Return the (X, Y) coordinate for the center point of the cell that contains the specified text.  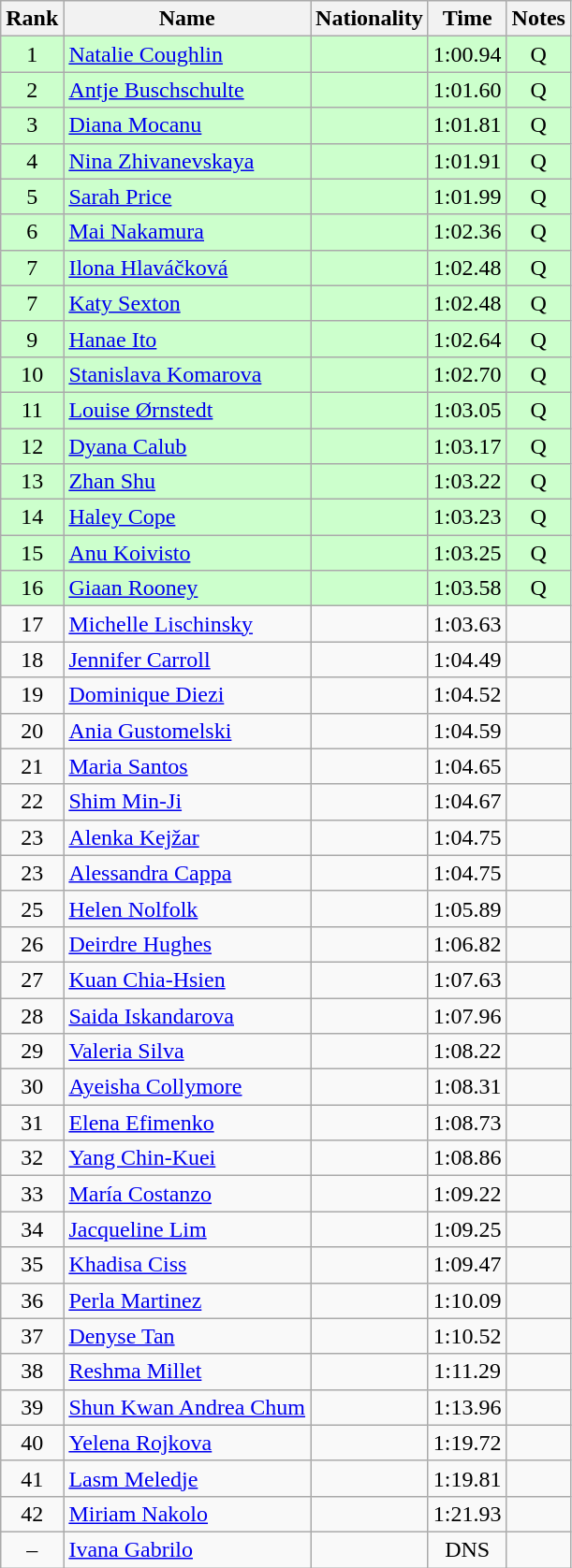
36 (32, 1300)
30 (32, 1087)
1:10.52 (467, 1336)
1:01.81 (467, 125)
2 (32, 90)
1:04.65 (467, 766)
Kuan Chia-Hsien (187, 980)
1:09.47 (467, 1265)
35 (32, 1265)
Helen Nolfolk (187, 908)
Ayeisha Collymore (187, 1087)
1:03.23 (467, 517)
32 (32, 1158)
1:02.36 (467, 232)
– (32, 1549)
Louise Ørnstedt (187, 410)
Denyse Tan (187, 1336)
13 (32, 482)
Rank (32, 19)
Natalie Coughlin (187, 54)
Miriam Nakolo (187, 1514)
Haley Cope (187, 517)
Lasm Meledje (187, 1478)
Alenka Kejžar (187, 837)
1:04.49 (467, 660)
Ilona Hlaváčková (187, 268)
1:09.22 (467, 1194)
1:03.05 (467, 410)
Saida Iskandarova (187, 1015)
1:07.96 (467, 1015)
1:08.73 (467, 1123)
38 (32, 1372)
Valeria Silva (187, 1052)
Alessandra Cappa (187, 873)
37 (32, 1336)
19 (32, 695)
Dominique Diezi (187, 695)
1:09.25 (467, 1229)
Jacqueline Lim (187, 1229)
4 (32, 161)
41 (32, 1478)
15 (32, 553)
Deirdre Hughes (187, 944)
1:04.52 (467, 695)
Shim Min-Ji (187, 802)
21 (32, 766)
28 (32, 1015)
Diana Mocanu (187, 125)
Zhan Shu (187, 482)
1:13.96 (467, 1407)
Maria Santos (187, 766)
Perla Martinez (187, 1300)
5 (32, 196)
1:05.89 (467, 908)
33 (32, 1194)
1:03.25 (467, 553)
27 (32, 980)
1 (32, 54)
María Costanzo (187, 1194)
Anu Koivisto (187, 553)
Jennifer Carroll (187, 660)
1:04.67 (467, 802)
Ania Gustomelski (187, 731)
26 (32, 944)
20 (32, 731)
1:03.17 (467, 446)
Hanae Ito (187, 339)
Katy Sexton (187, 303)
1:02.70 (467, 374)
39 (32, 1407)
25 (32, 908)
Sarah Price (187, 196)
1:06.82 (467, 944)
Ivana Gabrilo (187, 1549)
Yang Chin-Kuei (187, 1158)
42 (32, 1514)
1:02.64 (467, 339)
14 (32, 517)
40 (32, 1443)
Notes (538, 19)
Yelena Rojkova (187, 1443)
Antje Buschschulte (187, 90)
1:19.72 (467, 1443)
Nationality (370, 19)
Michelle Lischinsky (187, 624)
DNS (467, 1549)
Reshma Millet (187, 1372)
17 (32, 624)
16 (32, 588)
1:03.22 (467, 482)
34 (32, 1229)
1:08.86 (467, 1158)
1:03.58 (467, 588)
31 (32, 1123)
Elena Efimenko (187, 1123)
9 (32, 339)
1:03.63 (467, 624)
22 (32, 802)
Khadisa Ciss (187, 1265)
11 (32, 410)
1:11.29 (467, 1372)
Shun Kwan Andrea Chum (187, 1407)
1:00.94 (467, 54)
18 (32, 660)
1:01.91 (467, 161)
29 (32, 1052)
1:19.81 (467, 1478)
Stanislava Komarova (187, 374)
3 (32, 125)
Dyana Calub (187, 446)
1:21.93 (467, 1514)
1:01.99 (467, 196)
Time (467, 19)
6 (32, 232)
1:01.60 (467, 90)
Nina Zhivanevskaya (187, 161)
1:10.09 (467, 1300)
1:04.59 (467, 731)
Giaan Rooney (187, 588)
1:08.31 (467, 1087)
Mai Nakamura (187, 232)
10 (32, 374)
1:08.22 (467, 1052)
1:07.63 (467, 980)
Name (187, 19)
12 (32, 446)
